For the text-containing cell, return its midpoint in (X, Y) coordinate format. 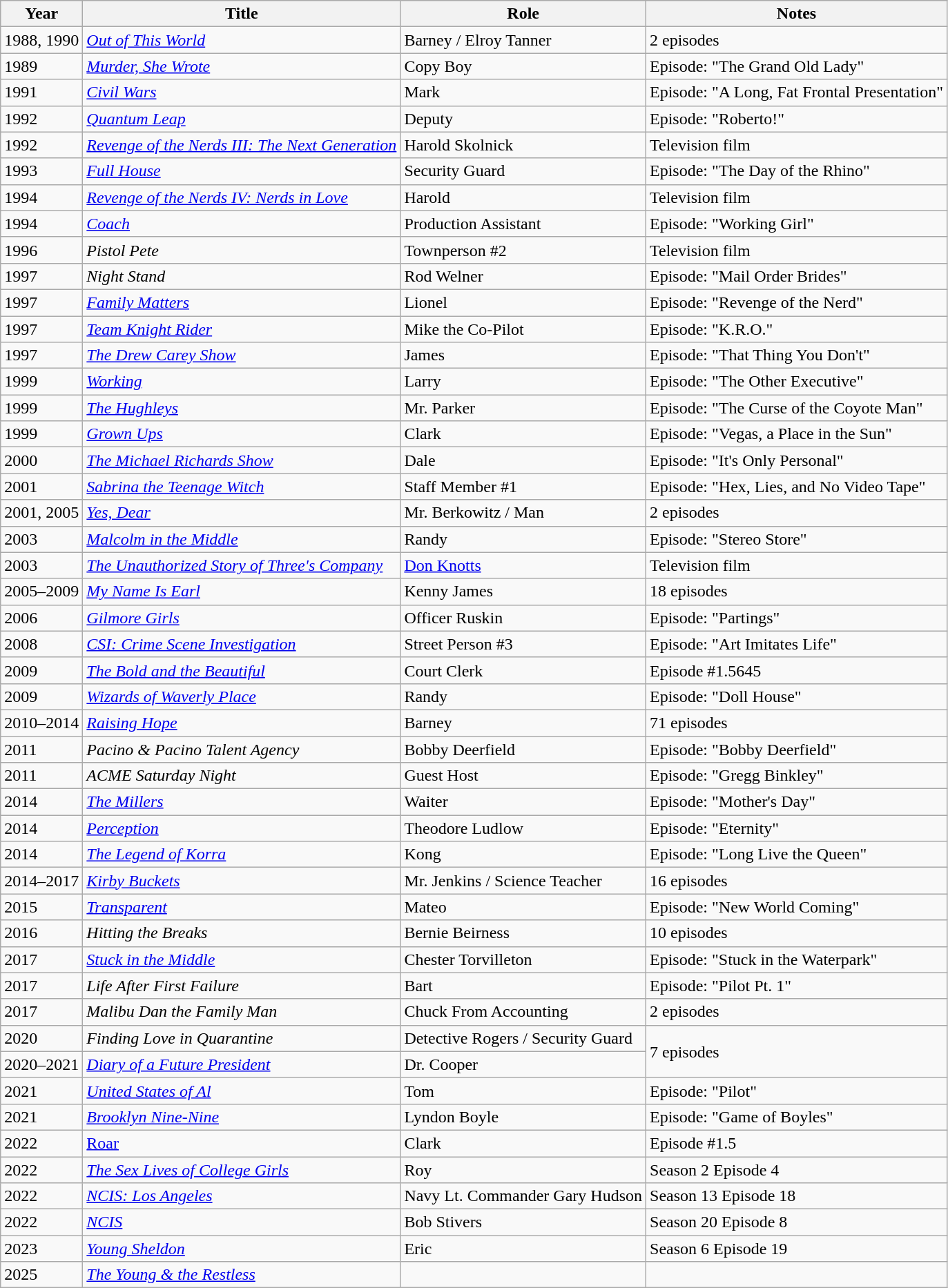
Episode: "Stereo Store" (797, 539)
Chester Torvilleton (523, 959)
Episode: "K.R.O." (797, 329)
Mateo (523, 907)
Episode: "That Thing You Don't" (797, 355)
Episode: "Mother's Day" (797, 802)
Staff Member #1 (523, 487)
2000 (41, 460)
Mr. Jenkins / Science Teacher (523, 881)
Episode: "A Long, Fat Frontal Presentation" (797, 92)
Pacino & Pacino Talent Agency (242, 749)
Raising Hope (242, 723)
Episode: "Bobby Deerfield" (797, 749)
Episode: "Pilot" (797, 1091)
The Michael Richards Show (242, 460)
Chuck From Accounting (523, 1012)
10 episodes (797, 933)
The Legend of Korra (242, 855)
Malibu Dan the Family Man (242, 1012)
2025 (41, 1275)
Tom (523, 1091)
Episode: "Stuck in the Waterpark" (797, 959)
Wizards of Waverly Place (242, 696)
Episode: "The Other Executive" (797, 382)
Barney (523, 723)
Episode: "Revenge of the Nerd" (797, 302)
Sabrina the Teenage Witch (242, 487)
2016 (41, 933)
Rod Welner (523, 276)
Mr. Berkowitz / Man (523, 513)
Working (242, 382)
2020–2021 (41, 1064)
Mr. Parker (523, 408)
ACME Saturday Night (242, 776)
Theodore Ludlow (523, 828)
1993 (41, 171)
Kong (523, 855)
Lionel (523, 302)
Episode: "Gregg Binkley" (797, 776)
Yes, Dear (242, 513)
2020 (41, 1038)
2010–2014 (41, 723)
Title (242, 14)
Role (523, 14)
Episode: "Eternity" (797, 828)
Episode: "The Grand Old Lady" (797, 66)
Hitting the Breaks (242, 933)
Waiter (523, 802)
Revenge of the Nerds IV: Nerds in Love (242, 197)
Dr. Cooper (523, 1064)
Young Sheldon (242, 1249)
Gilmore Girls (242, 618)
The Drew Carey Show (242, 355)
Officer Ruskin (523, 618)
71 episodes (797, 723)
Townperson #2 (523, 250)
2023 (41, 1249)
James (523, 355)
Episode: "Art Imitates Life" (797, 644)
Navy Lt. Commander Gary Hudson (523, 1196)
Episode #1.5645 (797, 670)
Production Assistant (523, 224)
Harold (523, 197)
Year (41, 14)
Finding Love in Quarantine (242, 1038)
Perception (242, 828)
Larry (523, 382)
Malcolm in the Middle (242, 539)
Bobby Deerfield (523, 749)
Episode: "Mail Order Brides" (797, 276)
Roy (523, 1170)
Grown Ups (242, 434)
Civil Wars (242, 92)
1996 (41, 250)
The Sex Lives of College Girls (242, 1170)
Pistol Pete (242, 250)
Roar (242, 1143)
Episode: "Working Girl" (797, 224)
United States of Al (242, 1091)
Notes (797, 14)
Episode: "Partings" (797, 618)
Episode: "Game of Boyles" (797, 1117)
Copy Boy (523, 66)
Episode: "Long Live the Queen" (797, 855)
Episode: "It's Only Personal" (797, 460)
The Unauthorized Story of Three's Company (242, 565)
Mike the Co-Pilot (523, 329)
Life After First Failure (242, 986)
Episode: "Vegas, a Place in the Sun" (797, 434)
Episode: "The Curse of the Coyote Man" (797, 408)
2008 (41, 644)
Guest Host (523, 776)
NCIS (242, 1222)
Murder, She Wrote (242, 66)
Bernie Beirness (523, 933)
Episode: "New World Coming" (797, 907)
Season 6 Episode 19 (797, 1249)
1989 (41, 66)
The Hughleys (242, 408)
Deputy (523, 119)
Season 2 Episode 4 (797, 1170)
Episode: "Doll House" (797, 696)
Transparent (242, 907)
2005–2009 (41, 592)
Episode #1.5 (797, 1143)
Season 13 Episode 18 (797, 1196)
Harold Skolnick (523, 145)
Detective Rogers / Security Guard (523, 1038)
Street Person #3 (523, 644)
Episode: "Hex, Lies, and No Video Tape" (797, 487)
Don Knotts (523, 565)
Mark (523, 92)
Night Stand (242, 276)
Team Knight Rider (242, 329)
Bob Stivers (523, 1222)
Quantum Leap (242, 119)
7 episodes (797, 1051)
Full House (242, 171)
2001, 2005 (41, 513)
2006 (41, 618)
The Young & the Restless (242, 1275)
Kenny James (523, 592)
Out of This World (242, 40)
Dale (523, 460)
Barney / Elroy Tanner (523, 40)
Brooklyn Nine-Nine (242, 1117)
Eric (523, 1249)
Episode: "The Day of the Rhino" (797, 171)
18 episodes (797, 592)
The Millers (242, 802)
Kirby Buckets (242, 881)
The Bold and the Beautiful (242, 670)
2001 (41, 487)
Season 20 Episode 8 (797, 1222)
16 episodes (797, 881)
Diary of a Future President (242, 1064)
NCIS: Los Angeles (242, 1196)
My Name Is Earl (242, 592)
Lyndon Boyle (523, 1117)
CSI: Crime Scene Investigation (242, 644)
Bart (523, 986)
2015 (41, 907)
Coach (242, 224)
Family Matters (242, 302)
Court Clerk (523, 670)
Episode: "Pilot Pt. 1" (797, 986)
Revenge of the Nerds III: The Next Generation (242, 145)
1991 (41, 92)
1988, 1990 (41, 40)
2014–2017 (41, 881)
Episode: "Roberto!" (797, 119)
Security Guard (523, 171)
Stuck in the Middle (242, 959)
